Pinpoint the cell where the given text exists, returning its [X, Y] midpoint coordinate. 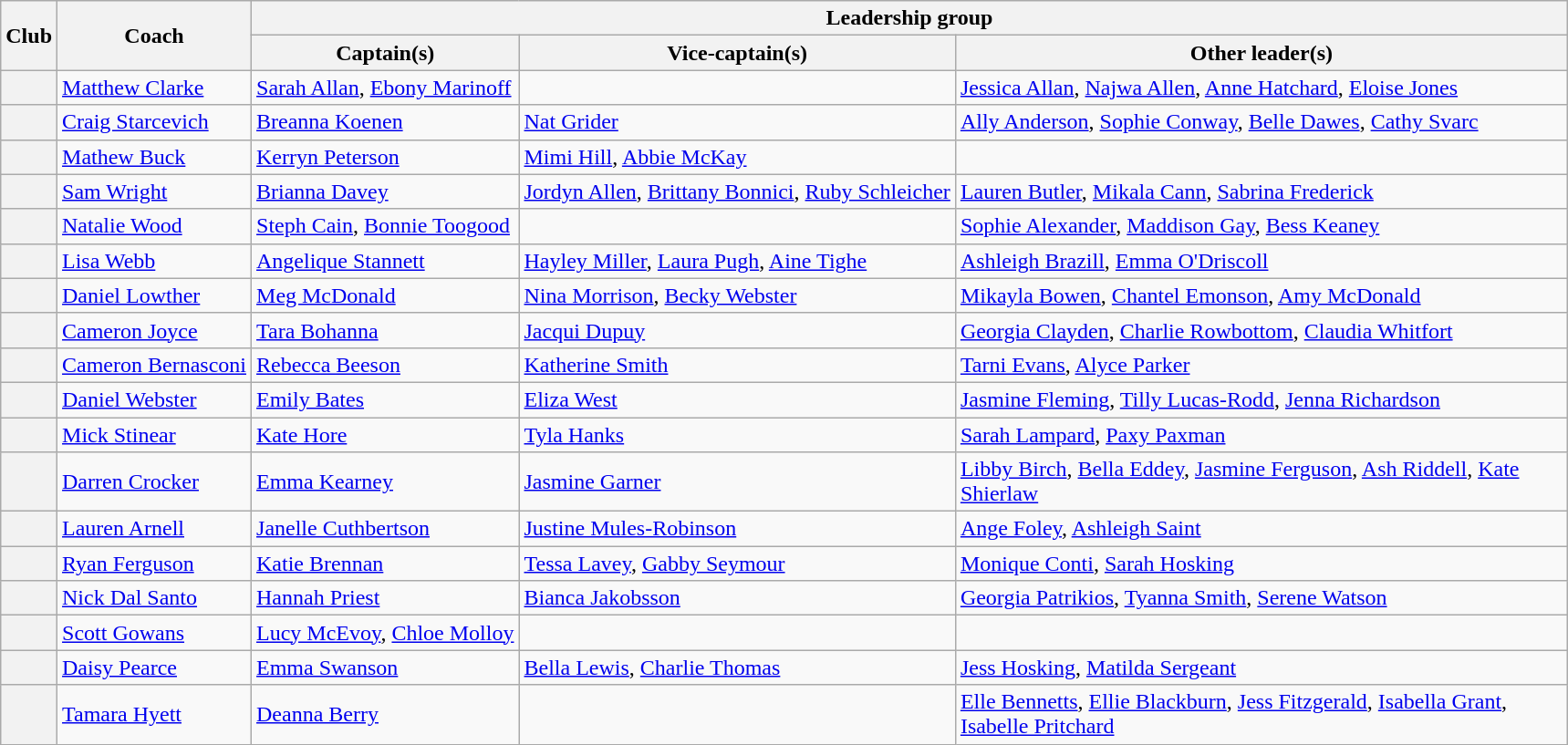
Mathew Buck [155, 157]
Tamara Hyett [155, 715]
Tarni Evans, Alyce Parker [1261, 365]
Jordyn Allen, Brittany Bonnici, Ruby Schleicher [737, 191]
Monique Conti, Sarah Hosking [1261, 564]
Ange Foley, Ashleigh Saint [1261, 529]
Meg McDonald [385, 295]
Matthew Clarke [155, 88]
Tyla Hanks [737, 435]
Ally Anderson, Sophie Conway, Belle Dawes, Cathy Svarc [1261, 122]
Jess Hosking, Matilda Sergeant [1261, 667]
Bella Lewis, Charlie Thomas [737, 667]
Other leader(s) [1261, 53]
Katherine Smith [737, 365]
Cameron Joyce [155, 330]
Scott Gowans [155, 633]
Daniel Webster [155, 399]
Leadership group [910, 18]
Mikayla Bowen, Chantel Emonson, Amy McDonald [1261, 295]
Bianca Jakobsson [737, 598]
Justine Mules-Robinson [737, 529]
Ashleigh Brazill, Emma O'Driscoll [1261, 261]
Lisa Webb [155, 261]
Nick Dal Santo [155, 598]
Libby Birch, Bella Eddey, Jasmine Ferguson, Ash Riddell, Kate Shierlaw [1261, 481]
Janelle Cuthbertson [385, 529]
Nat Grider [737, 122]
Club [29, 36]
Sophie Alexander, Maddison Gay, Bess Keaney [1261, 226]
Elle Bennetts, Ellie Blackburn, Jess Fitzgerald, Isabella Grant, Isabelle Pritchard [1261, 715]
Georgia Patrikios, Tyanna Smith, Serene Watson [1261, 598]
Cameron Bernasconi [155, 365]
Lucy McEvoy, Chloe Molloy [385, 633]
Tara Bohanna [385, 330]
Jasmine Garner [737, 481]
Georgia Clayden, Charlie Rowbottom, Claudia Whitfort [1261, 330]
Brianna Davey [385, 191]
Sarah Lampard, Paxy Paxman [1261, 435]
Rebecca Beeson [385, 365]
Emily Bates [385, 399]
Darren Crocker [155, 481]
Vice-captain(s) [737, 53]
Lauren Butler, Mikala Cann, Sabrina Frederick [1261, 191]
Emma Kearney [385, 481]
Jessica Allan, Najwa Allen, Anne Hatchard, Eloise Jones [1261, 88]
Jasmine Fleming, Tilly Lucas-Rodd, Jenna Richardson [1261, 399]
Ryan Ferguson [155, 564]
Katie Brennan [385, 564]
Daisy Pearce [155, 667]
Craig Starcevich [155, 122]
Deanna Berry [385, 715]
Sam Wright [155, 191]
Sarah Allan, Ebony Marinoff [385, 88]
Tessa Lavey, Gabby Seymour [737, 564]
Angelique Stannett [385, 261]
Lauren Arnell [155, 529]
Daniel Lowther [155, 295]
Natalie Wood [155, 226]
Nina Morrison, Becky Webster [737, 295]
Coach [155, 36]
Kerryn Peterson [385, 157]
Mimi Hill, Abbie McKay [737, 157]
Captain(s) [385, 53]
Mick Stinear [155, 435]
Kate Hore [385, 435]
Eliza West [737, 399]
Hayley Miller, Laura Pugh, Aine Tighe [737, 261]
Emma Swanson [385, 667]
Hannah Priest [385, 598]
Steph Cain, Bonnie Toogood [385, 226]
Breanna Koenen [385, 122]
Jacqui Dupuy [737, 330]
